From the cell containing the given text, extract its center point as [X, Y] coordinate. 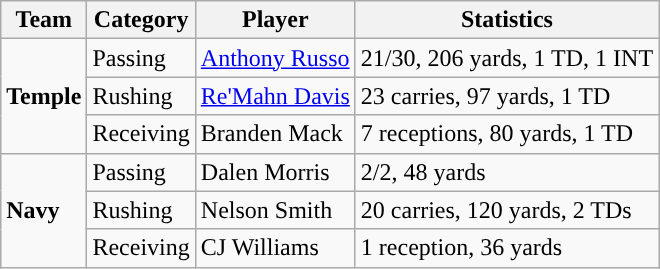
23 carries, 97 yards, 1 TD [506, 96]
21/30, 206 yards, 1 TD, 1 INT [506, 58]
CJ Williams [275, 248]
Anthony Russo [275, 58]
Re'Mahn Davis [275, 96]
Nelson Smith [275, 210]
20 carries, 120 yards, 2 TDs [506, 210]
Dalen Morris [275, 172]
7 receptions, 80 yards, 1 TD [506, 134]
Navy [44, 210]
Statistics [506, 20]
2/2, 48 yards [506, 172]
1 reception, 36 yards [506, 248]
Branden Mack [275, 134]
Category [141, 20]
Team [44, 20]
Player [275, 20]
Temple [44, 96]
